Capture the cell that displays the provided text and extract its [x, y] central coordinate. 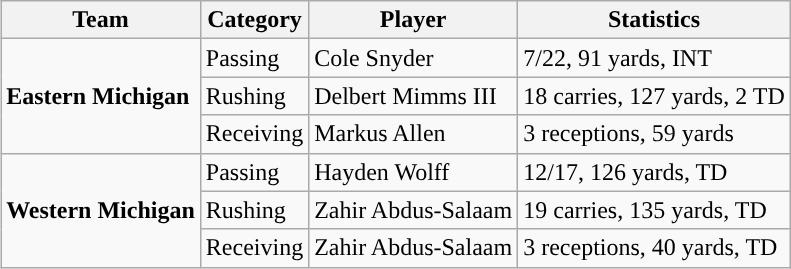
Western Michigan [101, 210]
3 receptions, 40 yards, TD [654, 248]
7/22, 91 yards, INT [654, 58]
Markus Allen [414, 134]
18 carries, 127 yards, 2 TD [654, 96]
12/17, 126 yards, TD [654, 172]
Eastern Michigan [101, 96]
19 carries, 135 yards, TD [654, 210]
Team [101, 20]
Category [254, 20]
Delbert Mimms III [414, 96]
Statistics [654, 20]
Hayden Wolff [414, 172]
3 receptions, 59 yards [654, 134]
Cole Snyder [414, 58]
Player [414, 20]
